Search for the cell housing the specified text and yield its (x, y) center coordinate. 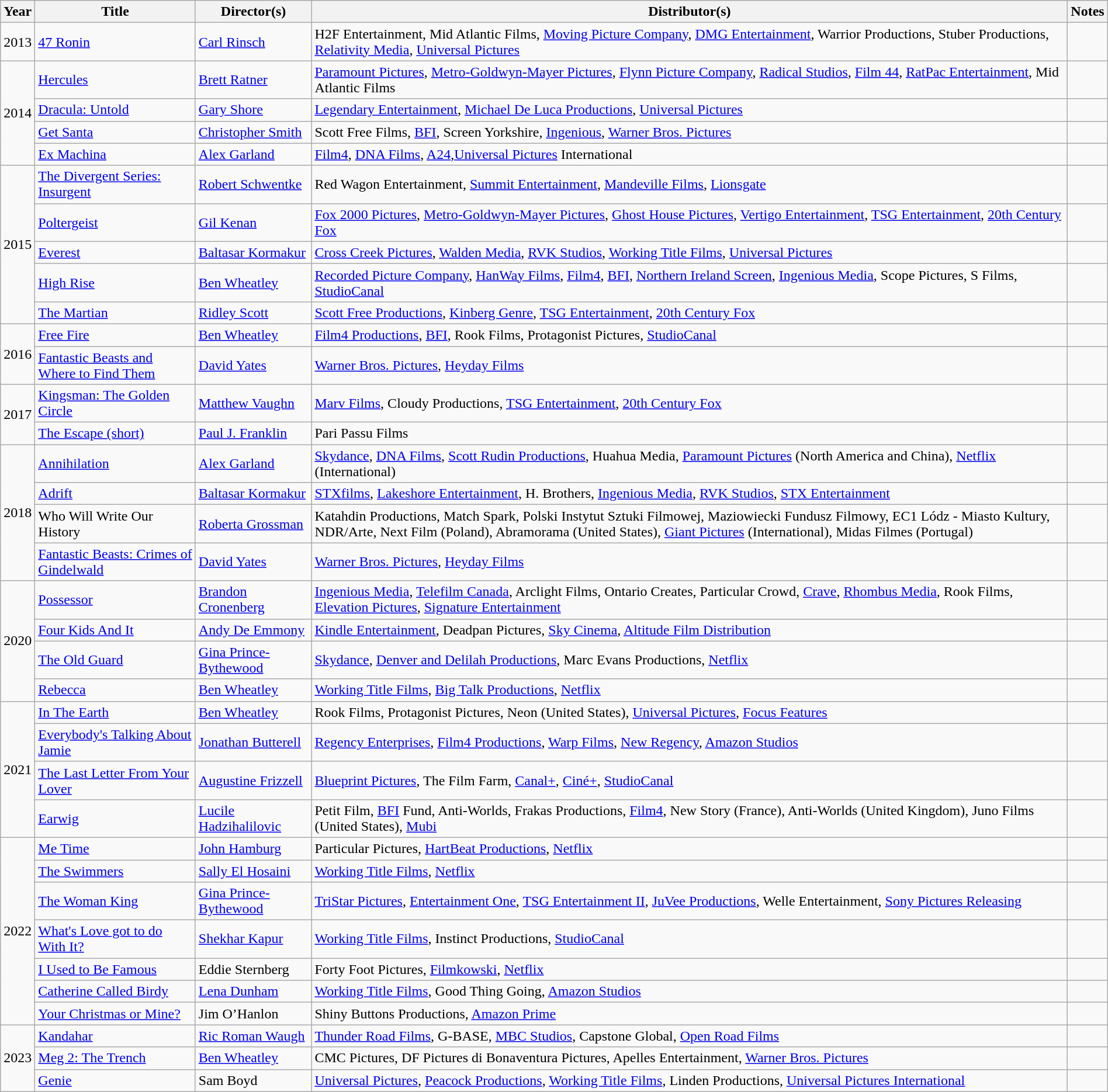
Marv Films, Cloudy Productions, TSG Entertainment, 20th Century Fox (690, 403)
Pari Passu Films (690, 434)
2013 (18, 42)
Gary Shore (254, 110)
Augustine Frizzell (254, 781)
Lena Dunham (254, 992)
Everybody's Talking About Jamie (115, 742)
The Escape (short) (115, 434)
Ridley Scott (254, 313)
Skydance, Denver and Delilah Productions, Marc Evans Productions, Netflix (690, 660)
Matthew Vaughn (254, 403)
What's Love got to do With It? (115, 940)
Carl Rinsch (254, 42)
Get Santa (115, 132)
The Woman King (115, 901)
Recorded Picture Company, HanWay Films, Film4, BFI, Northern Ireland Screen, Ingenious Media, Scope Pictures, S Films, StudioCanal (690, 283)
Legendary Entertainment, Michael De Luca Productions, Universal Pictures (690, 110)
Working Title Films, Good Thing Going, Amazon Studios (690, 992)
Particular Pictures, HartBeat Productions, Netflix (690, 848)
Working Title Films, Instinct Productions, StudioCanal (690, 940)
Cross Creek Pictures, Walden Media, RVK Studios, Working Title Films, Universal Pictures (690, 252)
Distributor(s) (690, 12)
CMC Pictures, DF Pictures di Bonaventura Pictures, Apelles Entertainment, Warner Bros. Pictures (690, 1058)
Blueprint Pictures, The Film Farm, Canal+, Ciné+, StudioCanal (690, 781)
Andy De Emmony (254, 630)
Film4 Productions, BFI, Rook Films, Protagonist Pictures, StudioCanal (690, 335)
Film4, DNA Films, A24,Universal Pictures International (690, 154)
Fantastic Beasts: Crimes of Gindelwald (115, 562)
Adrift (115, 494)
The Last Letter From Your Lover (115, 781)
Kindle Entertainment, Deadpan Pictures, Sky Cinema, Altitude Film Distribution (690, 630)
Regency Enterprises, Film4 Productions, Warp Films, New Regency, Amazon Studios (690, 742)
Sally El Hosaini (254, 871)
The Divergent Series: Insurgent (115, 185)
Poltergeist (115, 222)
Sam Boyd (254, 1080)
2021 (18, 769)
Your Christmas or Mine? (115, 1014)
Free Fire (115, 335)
Fox 2000 Pictures, Metro-Goldwyn-Mayer Pictures, Ghost House Pictures, Vertigo Entertainment, TSG Entertainment, 20th Century Fox (690, 222)
2023 (18, 1058)
Gil Kenan (254, 222)
Fantastic Beasts and Where to Find Them (115, 365)
Brett Ratner (254, 79)
Notes (1088, 12)
2018 (18, 513)
The Martian (115, 313)
Me Time (115, 848)
The Swimmers (115, 871)
Meg 2: The Trench (115, 1058)
Roberta Grossman (254, 524)
High Rise (115, 283)
Year (18, 12)
Robert Schwentke (254, 185)
Working Title Films, Netflix (690, 871)
Genie (115, 1080)
Scott Free Productions, Kinberg Genre, TSG Entertainment, 20th Century Fox (690, 313)
Who Will Write Our History (115, 524)
Working Title Films, Big Talk Productions, Netflix (690, 690)
Shekhar Kapur (254, 940)
2015 (18, 244)
Ric Roman Waugh (254, 1036)
Kandahar (115, 1036)
STXfilms, Lakeshore Entertainment, H. Brothers, Ingenious Media, RVK Studios, STX Entertainment (690, 494)
Everest (115, 252)
In The Earth (115, 712)
Thunder Road Films, G-BASE, MBC Studios, Capstone Global, Open Road Films (690, 1036)
Possessor (115, 599)
2020 (18, 641)
Catherine Called Birdy (115, 992)
Kingsman: The Golden Circle (115, 403)
Paul J. Franklin (254, 434)
2022 (18, 931)
2014 (18, 113)
Director(s) (254, 12)
Universal Pictures, Peacock Productions, Working Title Films, Linden Productions, Universal Pictures International (690, 1080)
47 Ronin (115, 42)
Four Kids And It (115, 630)
Paramount Pictures, Metro-Goldwyn-Mayer Pictures, Flynn Picture Company, Radical Studios, Film 44, RatPac Entertainment, Mid Atlantic Films (690, 79)
John Hamburg (254, 848)
Jonathan Butterell (254, 742)
Christopher Smith (254, 132)
Scott Free Films, BFI, Screen Yorkshire, Ingenious, Warner Bros. Pictures (690, 132)
2017 (18, 415)
Skydance, DNA Films, Scott Rudin Productions, Huahua Media, Paramount Pictures (North America and China), Netflix (International) (690, 464)
Title (115, 12)
Shiny Buttons Productions, Amazon Prime (690, 1014)
Rook Films, Protagonist Pictures, Neon (United States), Universal Pictures, Focus Features (690, 712)
I Used to Be Famous (115, 969)
Red Wagon Entertainment, Summit Entertainment, Mandeville Films, Lionsgate (690, 185)
Eddie Sternberg (254, 969)
TriStar Pictures, Entertainment One, TSG Entertainment II, JuVee Productions, Welle Entertainment, Sony Pictures Releasing (690, 901)
Ex Machina (115, 154)
Jim O’Hanlon (254, 1014)
2016 (18, 354)
Earwig (115, 818)
Annihilation (115, 464)
Petit Film, BFI Fund, Anti-Worlds, Frakas Productions, Film4, New Story (France), Anti-Worlds (United Kingdom), Juno Films (United States), Mubi (690, 818)
Brandon Cronenberg (254, 599)
Forty Foot Pictures, Filmkowski, Netflix (690, 969)
Dracula: Untold (115, 110)
Hercules (115, 79)
Rebecca (115, 690)
The Old Guard (115, 660)
Lucile Hadzihalilovic (254, 818)
